Identify which cell holds the provided text, then report its [x, y] central coordinate. 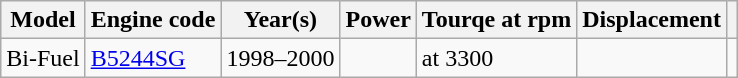
Displacement [652, 20]
at 3300 [496, 58]
B5244SG [153, 58]
Engine code [153, 20]
Model [43, 20]
1998–2000 [280, 58]
Year(s) [280, 20]
Tourqe at rpm [496, 20]
Power [378, 20]
Bi-Fuel [43, 58]
